Return the (x, y) coordinate for the center point of the cell that contains the specified text.  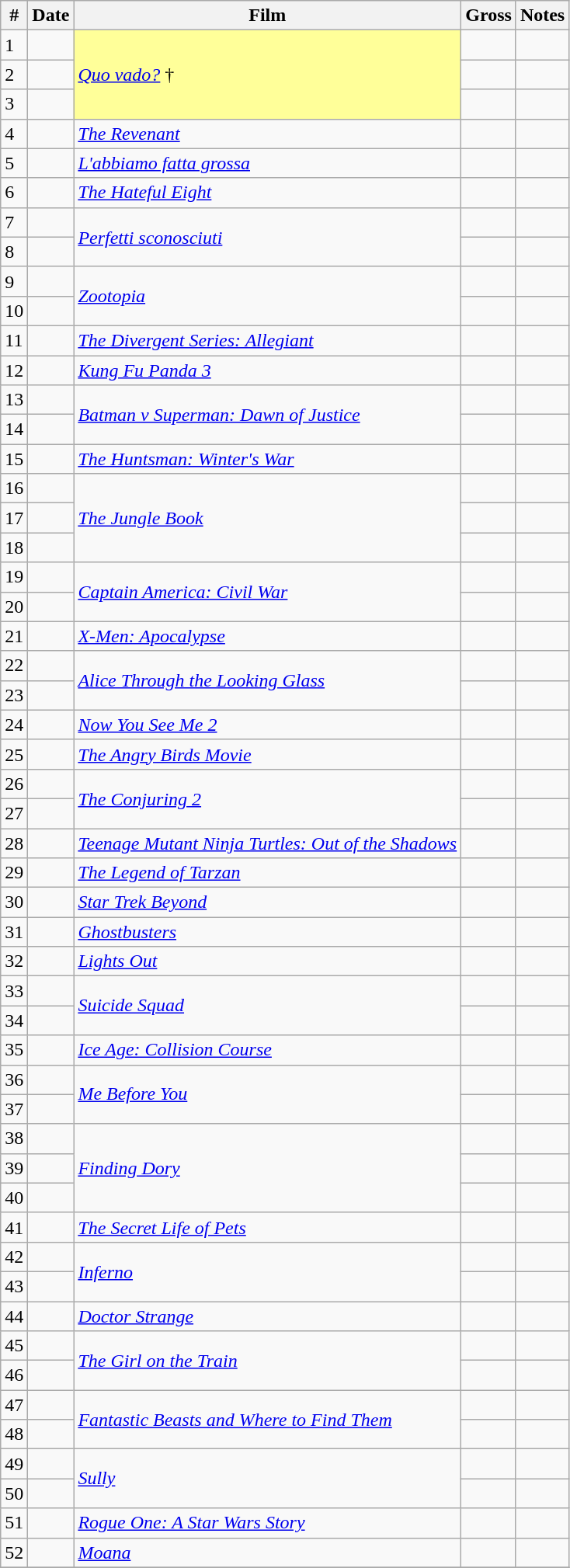
50 (14, 1493)
10 (14, 311)
20 (14, 607)
Inferno (267, 1271)
L'abbiamo fatta grossa (267, 163)
The Jungle Book (267, 518)
Finding Dory (267, 1168)
45 (14, 1346)
11 (14, 340)
25 (14, 754)
51 (14, 1523)
41 (14, 1227)
Date (51, 16)
Ice Age: Collision Course (267, 1050)
Perfetti sconosciuti (267, 237)
47 (14, 1405)
Star Trek Beyond (267, 902)
28 (14, 843)
The Revenant (267, 134)
21 (14, 636)
The Secret Life of Pets (267, 1227)
13 (14, 400)
52 (14, 1552)
4 (14, 134)
18 (14, 548)
22 (14, 666)
Captain America: Civil War (267, 592)
Zootopia (267, 296)
7 (14, 222)
5 (14, 163)
48 (14, 1434)
27 (14, 813)
The Legend of Tarzan (267, 873)
29 (14, 873)
Fantastic Beasts and Where to Find Them (267, 1420)
The Divergent Series: Allegiant (267, 340)
43 (14, 1286)
26 (14, 784)
Alice Through the Looking Glass (267, 680)
38 (14, 1139)
Quo vado? † (267, 75)
X-Men: Apocalypse (267, 636)
Suicide Squad (267, 1006)
23 (14, 695)
# (14, 16)
9 (14, 281)
The Hateful Eight (267, 193)
31 (14, 932)
30 (14, 902)
35 (14, 1050)
36 (14, 1080)
8 (14, 252)
Now You See Me 2 (267, 725)
34 (14, 1020)
The Girl on the Train (267, 1361)
44 (14, 1316)
Film (267, 16)
33 (14, 991)
16 (14, 488)
The Conjuring 2 (267, 798)
42 (14, 1257)
Sully (267, 1479)
Doctor Strange (267, 1316)
1 (14, 45)
39 (14, 1168)
Me Before You (267, 1094)
Gross (489, 16)
The Huntsman: Winter's War (267, 459)
14 (14, 429)
Notes (542, 16)
Teenage Mutant Ninja Turtles: Out of the Shadows (267, 843)
32 (14, 961)
17 (14, 518)
19 (14, 577)
37 (14, 1109)
6 (14, 193)
12 (14, 370)
Batman v Superman: Dawn of Justice (267, 415)
Moana (267, 1552)
3 (14, 104)
40 (14, 1198)
Ghostbusters (267, 932)
49 (14, 1464)
46 (14, 1375)
2 (14, 75)
15 (14, 459)
Kung Fu Panda 3 (267, 370)
24 (14, 725)
Lights Out (267, 961)
The Angry Birds Movie (267, 754)
Rogue One: A Star Wars Story (267, 1523)
